Scan for the cell matching the given text and deliver its (x, y) coordinate at center. 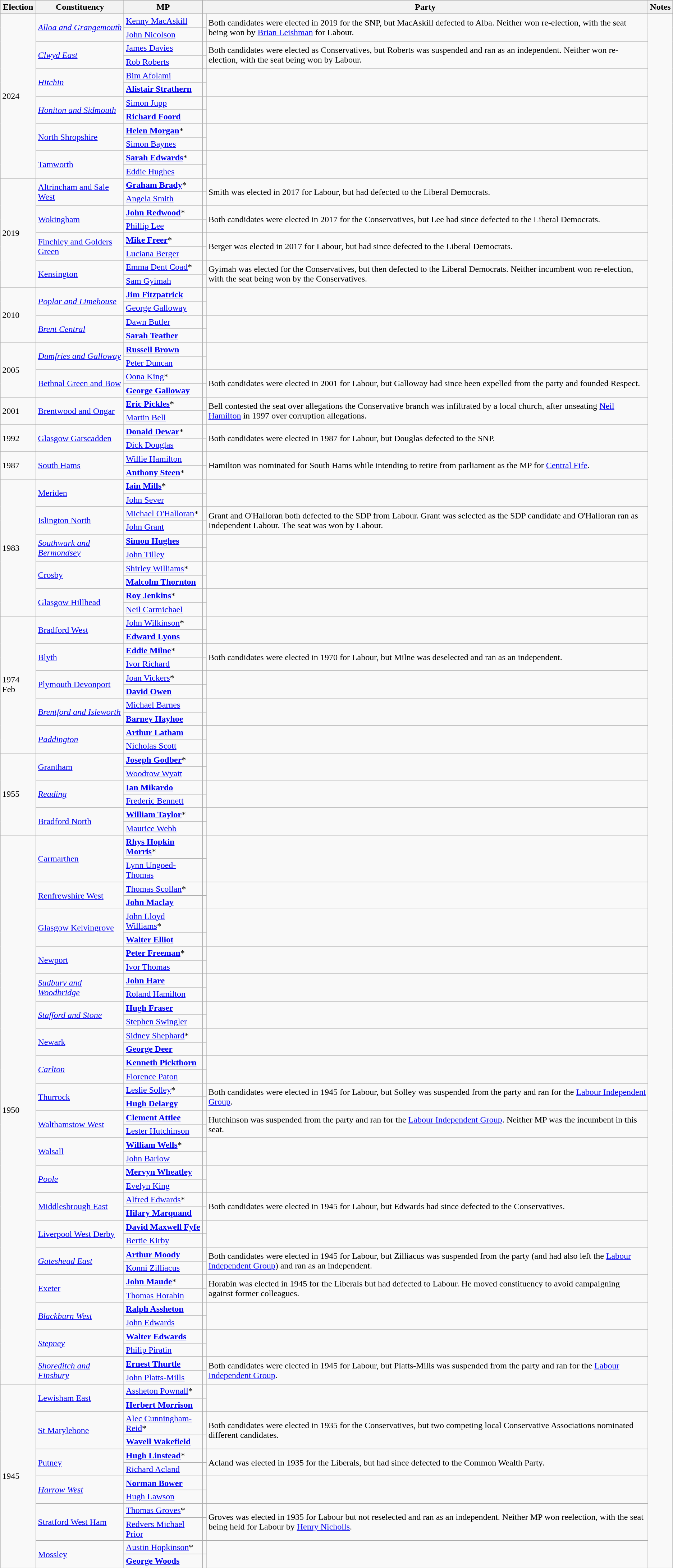
John Lloyd Williams* (163, 921)
Herbert Morrison (163, 1405)
Hutchinson was suspended from the party and ran for the Labour Independent Group. Neither MP was the incumbent in this seat. (427, 1124)
Sarah Edwards* (163, 157)
Angela Smith (163, 199)
Rhys Hopkin Morris* (163, 847)
Alec Cunningham-Reid* (163, 1423)
2019 (18, 233)
Mike Freer* (163, 240)
Kenneth Pickthorn (163, 1062)
Simon Baynes (163, 144)
Liverpool West Derby (80, 1234)
North Shropshire (80, 137)
Stafford and Stone (80, 1015)
Thomas Groves* (163, 1510)
Altrincham and Sale West (80, 192)
Joan Vickers* (163, 678)
George Deer (163, 1049)
John Sever (163, 500)
John Tilley (163, 554)
Barney Hayhoe (163, 719)
John Barlow (163, 1158)
Renfrewshire West (80, 896)
Norman Bower (163, 1483)
Nicholas Scott (163, 746)
Thurrock (80, 1097)
Plymouth Devonport (80, 685)
Eddie Milne* (163, 650)
Stephen Swingler (163, 1021)
St Marylebone (80, 1430)
Honiton and Sidmouth (80, 110)
Ivor Richard (163, 664)
Richard Foord (163, 116)
Exeter (80, 1288)
David Owen (163, 691)
John Platts-Mills (163, 1377)
Roy Jenkins* (163, 595)
Glasgow Garscadden (80, 438)
Bradford West (80, 630)
Austin Hopkinson* (163, 1548)
Dick Douglas (163, 445)
Kensington (80, 274)
Peter Freeman* (163, 953)
Both candidates were elected in 1945 for Labour, but Platts-Mills was suspended from the party and ran for the Labour Independent Group. (427, 1371)
Islington North (80, 520)
Crosby (80, 575)
Frederic Bennett (163, 801)
MP (163, 7)
Walsall (80, 1152)
Stepney (80, 1343)
Peter Duncan (163, 363)
2024 (18, 96)
Dumfries and Galloway (80, 356)
Constituency (80, 7)
Clwyd East (80, 55)
David Maxwell Fyfe (163, 1227)
Election (18, 7)
Philip Piratin (163, 1350)
Wokingham (80, 219)
Poole (80, 1179)
Arthur Moody (163, 1254)
John Redwood* (163, 212)
1950 (18, 1110)
Dawn Butler (163, 322)
Joseph Godber* (163, 760)
Ian Mikardo (163, 787)
Reading (80, 794)
Graham Brady* (163, 185)
Ernest Thurtle (163, 1364)
Sarah Teather (163, 335)
John Maclay (163, 902)
Walthamstow West (80, 1124)
Lewisham East (80, 1398)
Helen Morgan* (163, 130)
Walter Elliot (163, 940)
Meriden (80, 493)
Harrow West (80, 1490)
Edward Lyons (163, 637)
Southwark and Bermondsey (80, 548)
William Taylor* (163, 814)
Alfred Edwards* (163, 1199)
Ralph Assheton (163, 1309)
Maurice Webb (163, 828)
George Woods (163, 1561)
Ivor Thomas (163, 967)
Poplar and Limehouse (80, 301)
Both candidates were elected in 1945 for Labour, but Edwards had since defected to the Conservatives. (427, 1206)
South Hams (80, 466)
Neil Carmichael (163, 609)
John Edwards (163, 1323)
Carlton (80, 1069)
2010 (18, 315)
Newark (80, 1042)
Donald Dewar* (163, 431)
Iain Mills* (163, 486)
Bethnal Green and Bow (80, 383)
Bradford North (80, 821)
Berger was elected in 2017 for Labour, but had since defected to the Liberal Democrats. (427, 247)
Grantham (80, 767)
Simon Hughes (163, 541)
Eric Pickles* (163, 404)
Oona King* (163, 376)
Blackburn West (80, 1316)
Newport (80, 960)
William Wells* (163, 1145)
Carmarthen (80, 859)
1955 (18, 794)
2001 (18, 411)
Luciana Berger (163, 253)
Both candidates were elected in 2017 for the Conservatives, but Lee had since defected to the Liberal Democrats. (427, 219)
Simon Jupp (163, 103)
Roland Hamilton (163, 994)
Konni Zilliacus (163, 1268)
1987 (18, 466)
Hitchin (80, 82)
Stratford West Ham (80, 1522)
Putney (80, 1462)
Walter Edwards (163, 1336)
Redvers Michael Prior (163, 1529)
Hugh Lawson (163, 1496)
Bertie Kirby (163, 1240)
1974 Feb (18, 685)
1992 (18, 438)
Michael Barnes (163, 705)
Finchley and Golders Green (80, 247)
Shirley Williams* (163, 568)
Middlesbrough East (80, 1206)
Hamilton was nominated for South Hams while intending to retire from parliament as the MP for Central Fife. (427, 466)
John Nicolson (163, 35)
Evelyn King (163, 1186)
Gateshead East (80, 1261)
Glasgow Kelvingrove (80, 928)
Acland was elected in 1935 for the Liberals, but had since defected to the Common Wealth Party. (427, 1462)
Shoreditch and Finsbury (80, 1371)
Horabin was elected in 1945 for the Liberals but had defected to Labour. He moved constituency to avoid campaigning against former colleagues. (427, 1288)
Glasgow Hillhead (80, 602)
Richard Acland (163, 1469)
Sudbury and Woodbridge (80, 987)
Florence Paton (163, 1076)
John Wilkinson* (163, 623)
Both candidates were elected in 1987 for Labour, but Douglas defected to the SNP. (427, 438)
2005 (18, 370)
Sam Gyimah (163, 281)
Malcolm Thornton (163, 582)
Eddie Hughes (163, 172)
Both candidates were elected in 1945 for Labour, but Solley was suspended from the party and ran for the Labour Independent Group. (427, 1097)
John Hare (163, 980)
Hugh Delargy (163, 1104)
Smith was elected in 2017 for Labour, but had defected to the Liberal Democrats. (427, 192)
Clement Attlee (163, 1117)
Blyth (80, 657)
Rob Roberts (163, 62)
Paddington (80, 739)
Lynn Ungoed-Thomas (163, 870)
Brentwood and Ongar (80, 411)
Thomas Scollan* (163, 889)
Alistair Strathern (163, 89)
Both candidates were elected in 1970 for Labour, but Milne was deselected and ran as an independent. (427, 657)
Both candidates were elected in 1935 for the Conservatives, but two competing local Conservative Associations nominated different candidates. (427, 1430)
John Grant (163, 527)
Anthony Steen* (163, 472)
Wavell Wakefield (163, 1442)
Brent Central (80, 329)
1945 (18, 1476)
Phillip Lee (163, 226)
Kenny MacAskill (163, 21)
Both candidates were elected in 2001 for Labour, but Galloway had since been expelled from the party and founded Respect. (427, 383)
Sidney Shephard* (163, 1035)
Leslie Solley* (163, 1090)
John Maude* (163, 1281)
Brentford and Isleworth (80, 712)
Lester Hutchinson (163, 1131)
Willie Hamilton (163, 459)
Woodrow Wyatt (163, 773)
Russell Brown (163, 349)
Martin Bell (163, 418)
Assheton Pownall* (163, 1391)
Hugh Fraser (163, 1008)
Tamworth (80, 164)
Party (425, 7)
Emma Dent Coad* (163, 267)
Jim Fitzpatrick (163, 294)
Hugh Linstead* (163, 1455)
1983 (18, 548)
Hilary Marquand (163, 1213)
Notes (660, 7)
James Davies (163, 48)
Thomas Horabin (163, 1295)
Mervyn Wheatley (163, 1172)
Mossley (80, 1554)
Arthur Latham (163, 732)
Alloa and Grangemouth (80, 28)
Michael O'Halloran* (163, 513)
Bim Afolami (163, 76)
